Provide the [X, Y] coordinate of the cell's center where the given text is located.  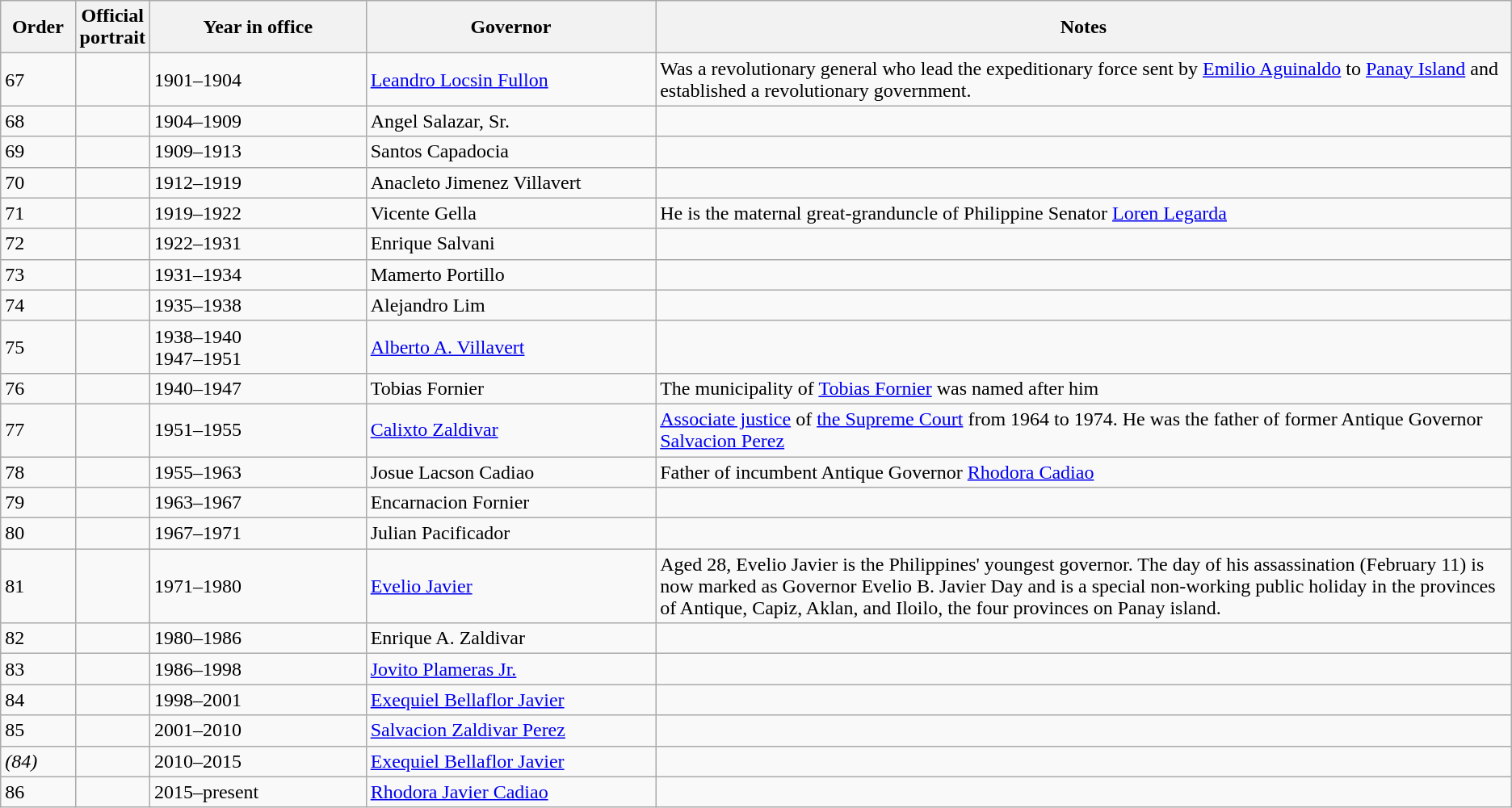
1971–1980 [258, 586]
Josue Lacson Cadiao [510, 472]
1998–2001 [258, 700]
Encarnacion Fornier [510, 503]
Alejandro Lim [510, 305]
1951–1955 [258, 429]
Associate justice of the Supreme Court from 1964 to 1974. He was the father of former Antique Governor Salvacion Perez [1084, 429]
1963–1967 [258, 503]
81 [38, 586]
Notes [1084, 27]
2001–2010 [258, 731]
1967–1971 [258, 534]
Order [38, 27]
Mamerto Portillo [510, 274]
Enrique Salvani [510, 244]
Vicente Gella [510, 213]
74 [38, 305]
Alberto A. Villavert [510, 347]
Father of incumbent Antique Governor Rhodora Cadiao [1084, 472]
Anacleto Jimenez Villavert [510, 182]
Year in office [258, 27]
84 [38, 700]
The municipality of Tobias Fornier was named after him [1084, 388]
1919–1922 [258, 213]
71 [38, 213]
83 [38, 669]
Was a revolutionary general who lead the expeditionary force sent by Emilio Aguinaldo to Panay Island and established a revolutionary government. [1084, 79]
2015–present [258, 792]
Leandro Locsin Fullon [510, 79]
(84) [38, 761]
1922–1931 [258, 244]
1909–1913 [258, 152]
Official portrait [112, 27]
79 [38, 503]
2010–2015 [258, 761]
1938–19401947–1951 [258, 347]
75 [38, 347]
Tobias Fornier [510, 388]
85 [38, 731]
Julian Pacificador [510, 534]
1904–1909 [258, 121]
1935–1938 [258, 305]
He is the maternal great-granduncle of Philippine Senator Loren Legarda [1084, 213]
1931–1934 [258, 274]
Rhodora Javier Cadiao [510, 792]
78 [38, 472]
Jovito Plameras Jr. [510, 669]
Santos Capadocia [510, 152]
77 [38, 429]
69 [38, 152]
68 [38, 121]
1940–1947 [258, 388]
86 [38, 792]
82 [38, 638]
80 [38, 534]
Salvacion Zaldivar Perez [510, 731]
73 [38, 274]
76 [38, 388]
1955–1963 [258, 472]
Governor [510, 27]
72 [38, 244]
1912–1919 [258, 182]
Evelio Javier [510, 586]
Enrique A. Zaldivar [510, 638]
Calixto Zaldivar [510, 429]
1901–1904 [258, 79]
67 [38, 79]
1980–1986 [258, 638]
1986–1998 [258, 669]
Angel Salazar, Sr. [510, 121]
70 [38, 182]
